Output the (x, y) coordinate of the center of the cell containing the given text.  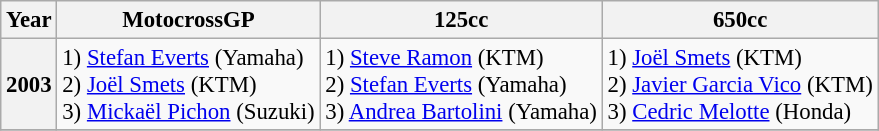
MotocrossGP (188, 20)
2003 (29, 85)
1) Joël Smets (KTM)2) Javier Garcia Vico (KTM)3) Cedric Melotte (Honda) (740, 85)
125cc (461, 20)
1) Stefan Everts (Yamaha)2) Joël Smets (KTM)3) Mickaël Pichon (Suzuki) (188, 85)
Year (29, 20)
650cc (740, 20)
1) Steve Ramon (KTM)2) Stefan Everts (Yamaha)3) Andrea Bartolini (Yamaha) (461, 85)
